Provide the [X, Y] coordinate of the cell's center where the given text is located.  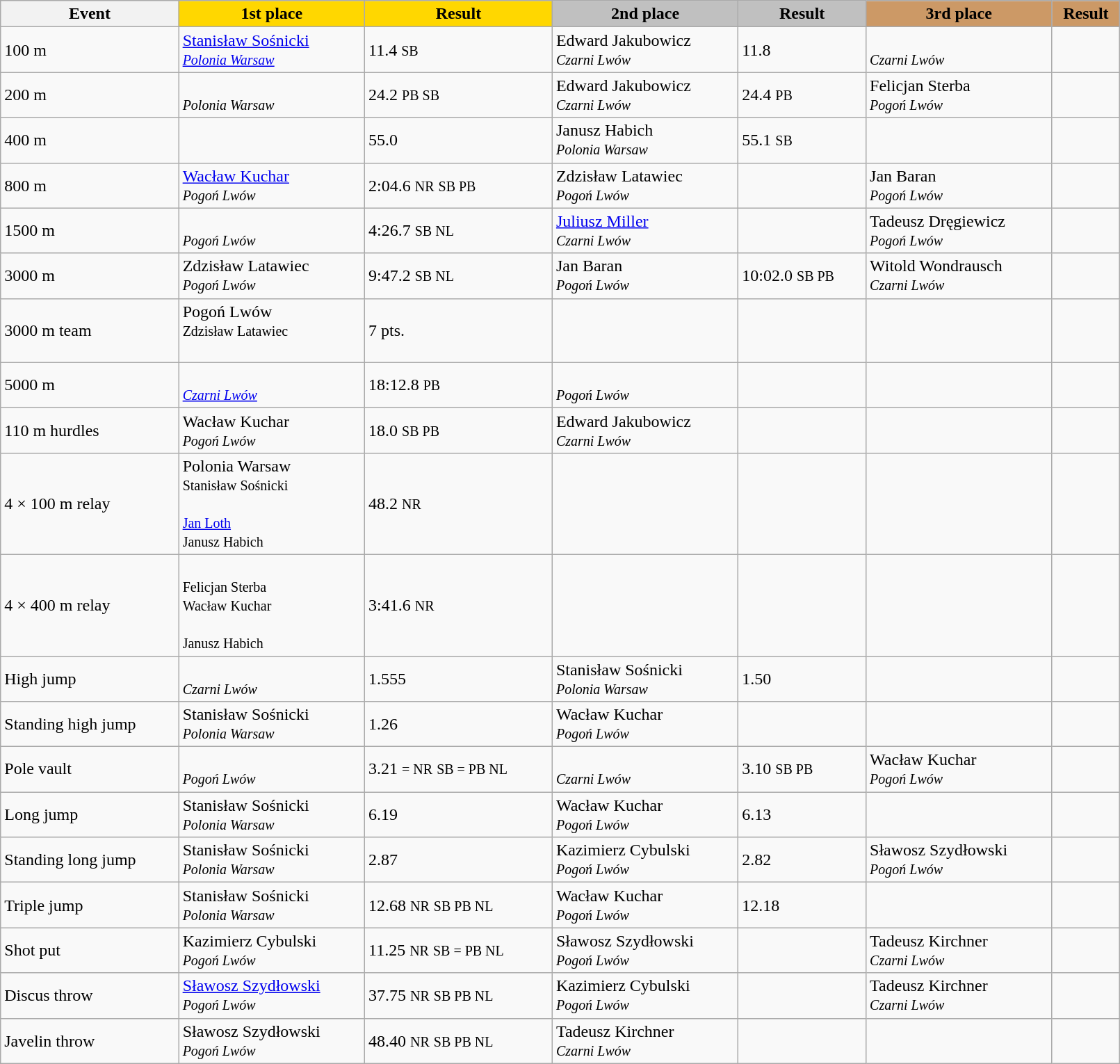
Felicjan SterbaWacław KucharJanusz Habich [271, 605]
3000 m team [90, 330]
48.40 NR SB PB NL [459, 1040]
2:04.6 NR SB PB [459, 185]
12.68 NR SB PB NL [459, 905]
2nd place [645, 14]
Standing long jump [90, 860]
7 pts. [459, 330]
1.50 [802, 679]
55.0 [459, 140]
110 m hurdles [90, 430]
2.82 [802, 860]
1500 m [90, 231]
2.87 [459, 860]
24.2 PB SB [459, 95]
12.18 [802, 905]
3.10 SB PB [802, 769]
Polonia Warsaw [271, 95]
Juliusz MillerCzarni Lwów [645, 231]
55.1 SB [802, 140]
24.4 PB [802, 95]
3rd place [959, 14]
9:47.2 SB NL [459, 275]
1.26 [459, 725]
Pogoń LwówZdzisław Latawiec [271, 330]
5000 m [90, 385]
100 m [90, 50]
11.4 SB [459, 50]
6.19 [459, 815]
Polonia WarsawStanisław SośnickiJan LothJanusz Habich [271, 503]
Felicjan SterbaPogoń Lwów [959, 95]
Shot put [90, 950]
Standing high jump [90, 725]
3000 m [90, 275]
Long jump [90, 815]
Discus throw [90, 996]
3:41.6 NR [459, 605]
3.21 = NR SB = PB NL [459, 769]
4 × 100 m relay [90, 503]
Janusz HabichPolonia Warsaw [645, 140]
Event [90, 14]
4:26.7 SB NL [459, 231]
18:12.8 PB [459, 385]
800 m [90, 185]
18.0 SB PB [459, 430]
48.2 NR [459, 503]
1st place [271, 14]
37.75 NR SB PB NL [459, 996]
Triple jump [90, 905]
Pole vault [90, 769]
10:02.0 SB PB [802, 275]
High jump [90, 679]
6.13 [802, 815]
Witold WondrauschCzarni Lwów [959, 275]
Javelin throw [90, 1040]
11.25 NR SB = PB NL [459, 950]
11.8 [802, 50]
400 m [90, 140]
4 × 400 m relay [90, 605]
1.555 [459, 679]
Tadeusz DręgiewiczPogoń Lwów [959, 231]
200 m [90, 95]
